Provide the (x, y) coordinate of the cell's center where the given text is located.  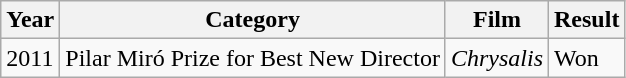
Year (30, 20)
Film (496, 20)
Category (253, 20)
Won (587, 58)
Result (587, 20)
2011 (30, 58)
Chrysalis (496, 58)
Pilar Miró Prize for Best New Director (253, 58)
